From the cell containing the given text, extract its center point as (x, y) coordinate. 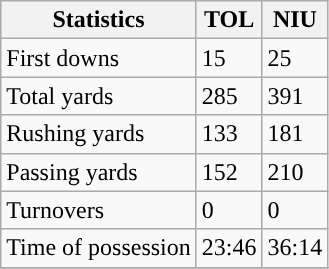
133 (229, 134)
391 (295, 96)
210 (295, 172)
285 (229, 96)
Total yards (99, 96)
36:14 (295, 248)
152 (229, 172)
Time of possession (99, 248)
Statistics (99, 20)
181 (295, 134)
15 (229, 58)
TOL (229, 20)
First downs (99, 58)
23:46 (229, 248)
Turnovers (99, 210)
NIU (295, 20)
Passing yards (99, 172)
25 (295, 58)
Rushing yards (99, 134)
